Return the [X, Y] coordinate for the center point of the cell that contains the specified text.  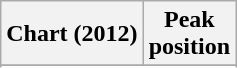
Chart (2012) [72, 34]
Peakposition [189, 34]
